Scan for the cell matching the given text and deliver its [X, Y] coordinate at center. 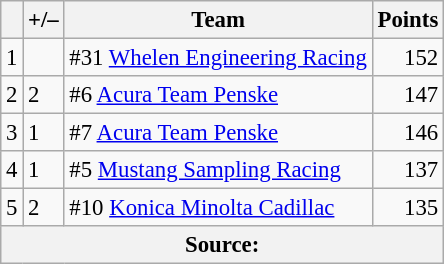
#6 Acura Team Penske [218, 95]
146 [408, 133]
#5 Mustang Sampling Racing [218, 170]
Team [218, 20]
3 [12, 133]
147 [408, 95]
152 [408, 58]
5 [12, 208]
4 [12, 170]
Points [408, 20]
#7 Acura Team Penske [218, 133]
+/– [44, 20]
#10 Konica Minolta Cadillac [218, 208]
135 [408, 208]
137 [408, 170]
#31 Whelen Engineering Racing [218, 58]
Source: [222, 245]
